Locate the cell with the specified text and output its (X, Y) center coordinate. 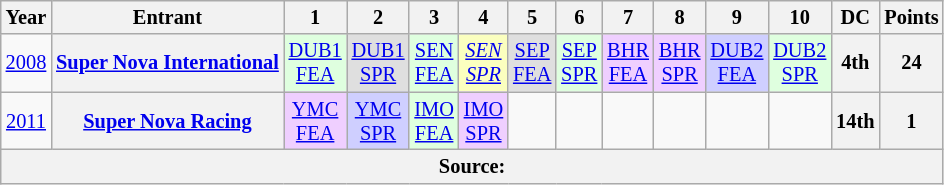
5 (532, 17)
SENSPR (484, 63)
Super Nova Racing (167, 121)
14th (855, 121)
9 (736, 17)
DUB1FEA (316, 63)
Year (26, 17)
BHRSPR (680, 63)
SENFEA (434, 63)
4th (855, 63)
Points (911, 17)
SEPFEA (532, 63)
SEPSPR (579, 63)
10 (800, 17)
2 (378, 17)
2011 (26, 121)
YMCSPR (378, 121)
4 (484, 17)
YMCFEA (316, 121)
24 (911, 63)
DUB2FEA (736, 63)
IMOFEA (434, 121)
IMOSPR (484, 121)
3 (434, 17)
Super Nova International (167, 63)
7 (628, 17)
8 (680, 17)
6 (579, 17)
Source: (472, 166)
2008 (26, 63)
DC (855, 17)
BHRFEA (628, 63)
DUB2SPR (800, 63)
DUB1SPR (378, 63)
Entrant (167, 17)
